Detect which cell encompasses the target text, then output its [X, Y] center coordinate. 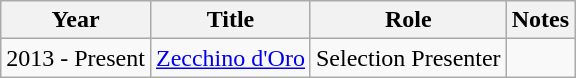
Title [230, 20]
Notes [540, 20]
Role [408, 20]
Selection Presenter [408, 58]
2013 - Present [76, 58]
Zecchino d'Oro [230, 58]
Year [76, 20]
